Output the (x, y) coordinate of the center of the cell containing the given text.  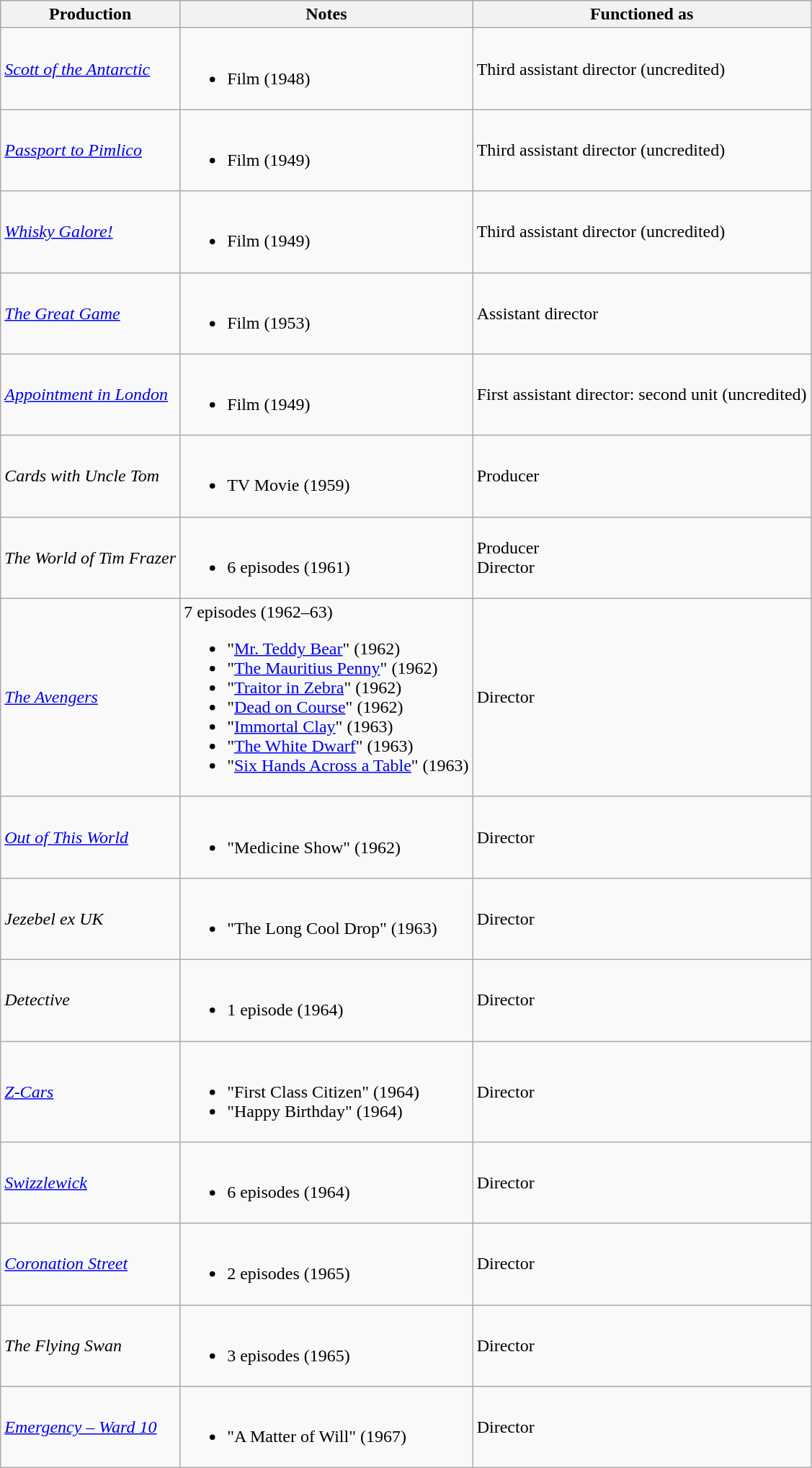
Scott of the Antarctic (91, 69)
The Flying Swan (91, 1346)
The Great Game (91, 313)
Passport to Pimlico (91, 150)
3 episodes (1965) (326, 1346)
"Medicine Show" (1962) (326, 837)
Film (1953) (326, 313)
Cards with Uncle Tom (91, 476)
2 episodes (1965) (326, 1264)
Coronation Street (91, 1264)
Functioned as (641, 14)
Film (1948) (326, 69)
Z-Cars (91, 1091)
Out of This World (91, 837)
Detective (91, 1000)
1 episode (1964) (326, 1000)
The World of Tim Frazer (91, 558)
"First Class Citizen" (1964)"Happy Birthday" (1964) (326, 1091)
First assistant director: second unit (uncredited) (641, 395)
Appointment in London (91, 395)
Assistant director (641, 313)
"The Long Cool Drop" (1963) (326, 918)
ProducerDirector (641, 558)
6 episodes (1964) (326, 1183)
The Avengers (91, 698)
Swizzlewick (91, 1183)
Jezebel ex UK (91, 918)
Emergency – Ward 10 (91, 1427)
Producer (641, 476)
6 episodes (1961) (326, 558)
Whisky Galore! (91, 232)
TV Movie (1959) (326, 476)
"A Matter of Will" (1967) (326, 1427)
Notes (326, 14)
Production (91, 14)
